Search for the cell housing the specified text and yield its [X, Y] center coordinate. 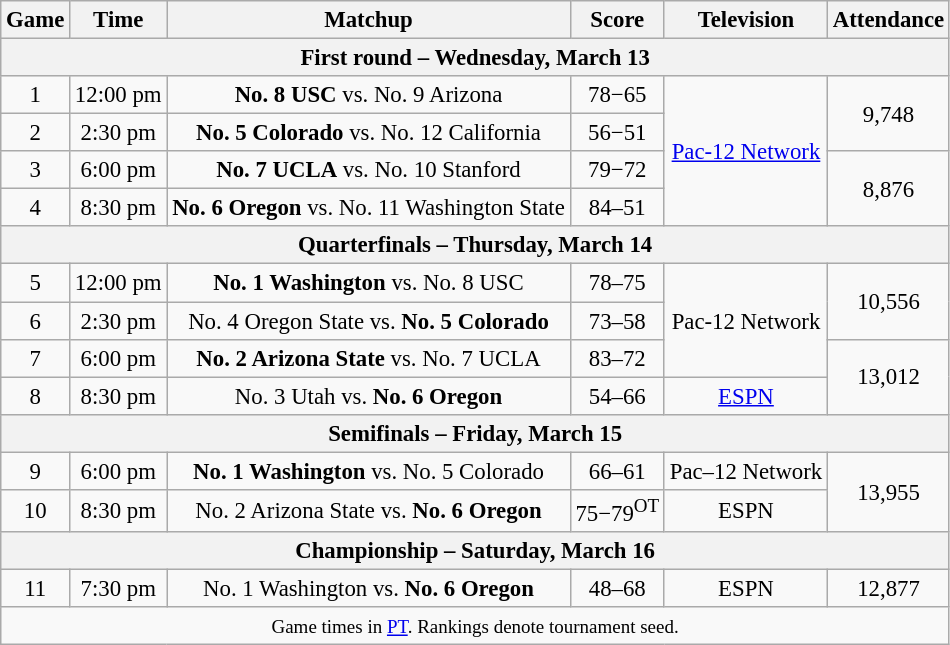
54–66 [617, 396]
7 [36, 358]
Championship – Saturday, March 16 [476, 551]
Game [36, 20]
13,955 [889, 492]
11 [36, 588]
No. 1 Washington vs. No. 6 Oregon [368, 588]
84–51 [617, 208]
2 [36, 133]
No. 1 Washington vs. No. 8 USC [368, 283]
83–72 [617, 358]
No. 7 UCLA vs. No. 10 Stanford [368, 170]
8 [36, 396]
3 [36, 170]
Matchup [368, 20]
13,012 [889, 376]
75−79OT [617, 511]
No. 3 Utah vs. No. 6 Oregon [368, 396]
4 [36, 208]
Attendance [889, 20]
7:30 pm [118, 588]
5 [36, 283]
Semifinals – Friday, March 15 [476, 433]
Time [118, 20]
No. 4 Oregon State vs. No. 5 Colorado [368, 321]
No. 5 Colorado vs. No. 12 California [368, 133]
10,556 [889, 302]
No. 2 Arizona State vs. No. 6 Oregon [368, 511]
No. 2 Arizona State vs. No. 7 UCLA [368, 358]
8,876 [889, 188]
Game times in PT. Rankings denote tournament seed. [476, 626]
78–75 [617, 283]
No. 6 Oregon vs. No. 11 Washington State [368, 208]
78−65 [617, 95]
6 [36, 321]
No. 1 Washington vs. No. 5 Colorado [368, 471]
79−72 [617, 170]
9 [36, 471]
Pac–12 Network [746, 471]
10 [36, 511]
1 [36, 95]
Quarterfinals – Thursday, March 14 [476, 245]
Television [746, 20]
First round – Wednesday, March 13 [476, 58]
56−51 [617, 133]
48–68 [617, 588]
9,748 [889, 114]
12,877 [889, 588]
66–61 [617, 471]
Score [617, 20]
73–58 [617, 321]
No. 8 USC vs. No. 9 Arizona [368, 95]
